Locate the cell with the specified text and output its (x, y) center coordinate. 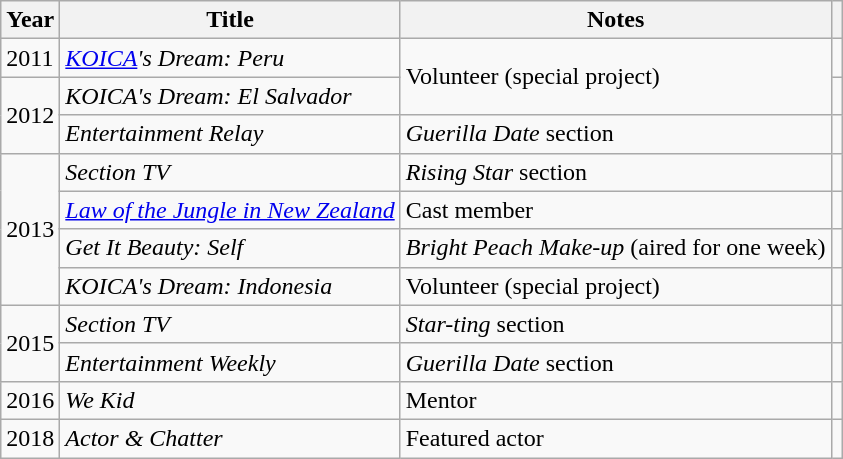
Featured actor (616, 438)
Mentor (616, 400)
Title (230, 20)
Entertainment Weekly (230, 362)
KOICA's Dream: El Salvador (230, 96)
Get It Beauty: Self (230, 248)
Entertainment Relay (230, 134)
Actor & Chatter (230, 438)
Cast member (616, 210)
Rising Star section (616, 172)
2012 (30, 115)
We Kid (230, 400)
Star-ting section (616, 324)
2018 (30, 438)
Bright Peach Make-up (aired for one week) (616, 248)
2011 (30, 58)
2016 (30, 400)
2013 (30, 229)
KOICA's Dream: Indonesia (230, 286)
Law of the Jungle in New Zealand (230, 210)
KOICA's Dream: Peru (230, 58)
2015 (30, 343)
Year (30, 20)
Notes (616, 20)
